Return the [X, Y] coordinate for the center point of the cell that contains the specified text.  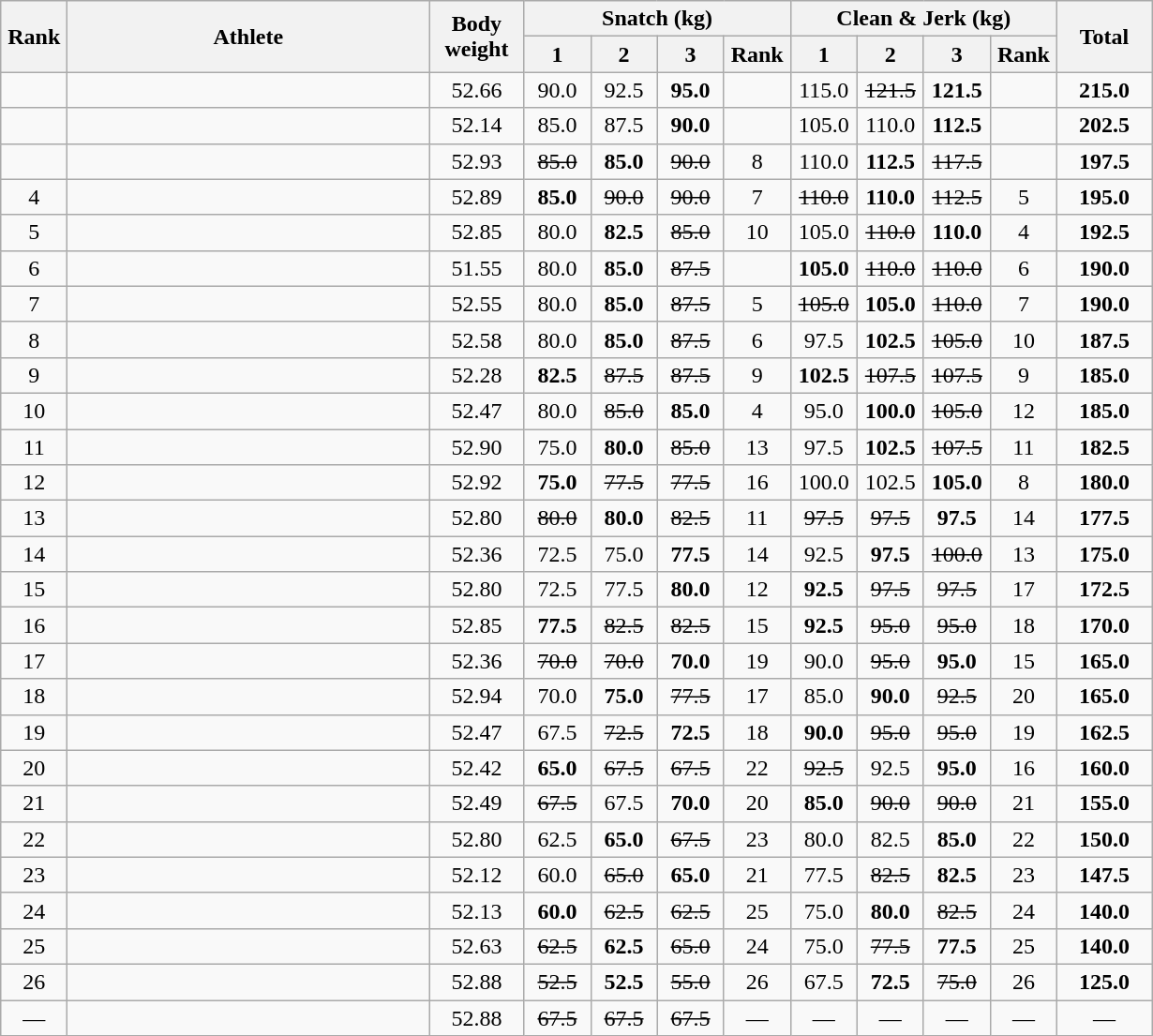
52.49 [476, 803]
52.12 [476, 875]
52.90 [476, 447]
Total [1104, 37]
187.5 [1104, 339]
Body weight [476, 37]
147.5 [1104, 875]
150.0 [1104, 839]
52.63 [476, 946]
52.55 [476, 304]
125.0 [1104, 982]
117.5 [956, 161]
192.5 [1104, 233]
115.0 [823, 90]
197.5 [1104, 161]
195.0 [1104, 197]
155.0 [1104, 803]
52.42 [476, 768]
175.0 [1104, 554]
160.0 [1104, 768]
52.14 [476, 126]
172.5 [1104, 590]
182.5 [1104, 447]
202.5 [1104, 126]
52.28 [476, 375]
170.0 [1104, 625]
215.0 [1104, 90]
51.55 [476, 268]
52.66 [476, 90]
Clean & Jerk (kg) [923, 19]
177.5 [1104, 518]
Athlete [248, 37]
52.89 [476, 197]
162.5 [1104, 732]
Snatch (kg) [657, 19]
52.93 [476, 161]
55.0 [690, 982]
52.92 [476, 483]
52.13 [476, 910]
52.58 [476, 339]
52.94 [476, 697]
180.0 [1104, 483]
